Pinpoint the cell where the given text exists, returning its (x, y) midpoint coordinate. 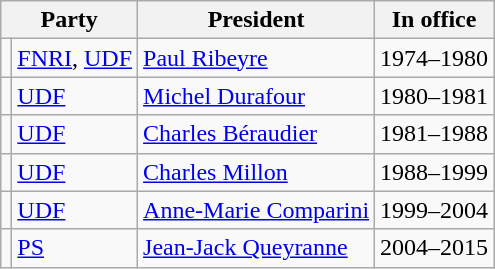
Charles Millon (256, 172)
Charles Béraudier (256, 134)
1974–1980 (434, 58)
Paul Ribeyre (256, 58)
1981–1988 (434, 134)
1988–1999 (434, 172)
2004–2015 (434, 248)
In office (434, 20)
PS (75, 248)
FNRI, UDF (75, 58)
1999–2004 (434, 210)
Anne-Marie Comparini (256, 210)
Michel Durafour (256, 96)
1980–1981 (434, 96)
President (256, 20)
Jean-Jack Queyranne (256, 248)
Party (70, 20)
